Pinpoint the cell where the given text exists, returning its (X, Y) midpoint coordinate. 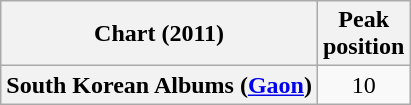
Chart (2011) (160, 34)
South Korean Albums (Gaon) (160, 85)
Peakposition (363, 34)
10 (363, 85)
